Capture the cell that displays the provided text and extract its [X, Y] central coordinate. 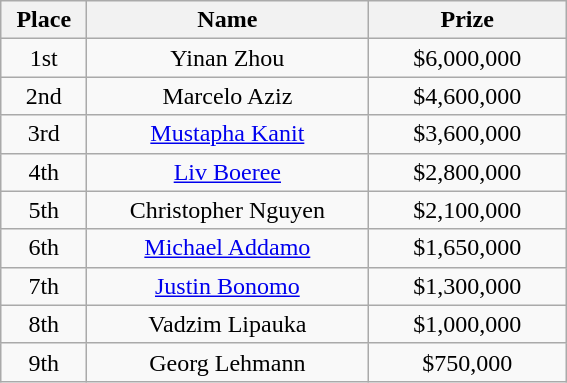
Christopher Nguyen [228, 210]
3rd [44, 134]
5th [44, 210]
Liv Boeree [228, 172]
Mustapha Kanit [228, 134]
Prize [468, 20]
Vadzim Lipauka [228, 324]
1st [44, 58]
$1,300,000 [468, 286]
4th [44, 172]
$750,000 [468, 362]
Michael Addamo [228, 248]
6th [44, 248]
Place [44, 20]
$1,000,000 [468, 324]
Justin Bonomo [228, 286]
Yinan Zhou [228, 58]
7th [44, 286]
$1,650,000 [468, 248]
$3,600,000 [468, 134]
Marcelo Aziz [228, 96]
$6,000,000 [468, 58]
$2,100,000 [468, 210]
$2,800,000 [468, 172]
8th [44, 324]
Georg Lehmann [228, 362]
2nd [44, 96]
9th [44, 362]
$4,600,000 [468, 96]
Name [228, 20]
